Pinpoint the cell where the given text exists, returning its [x, y] midpoint coordinate. 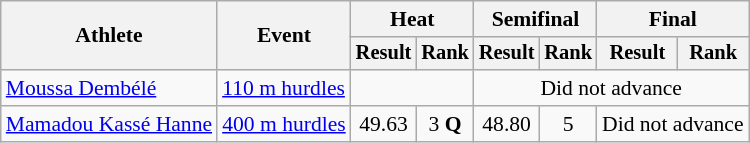
Athlete [109, 36]
Semifinal [536, 19]
3 Q [445, 124]
48.80 [507, 124]
Moussa Dembélé [109, 88]
400 m hurdles [284, 124]
Mamadou Kassé Hanne [109, 124]
Heat [412, 19]
Event [284, 36]
110 m hurdles [284, 88]
49.63 [384, 124]
Final [673, 19]
5 [568, 124]
